Extract the (x, y) coordinate from the center of the cell holding the provided text.  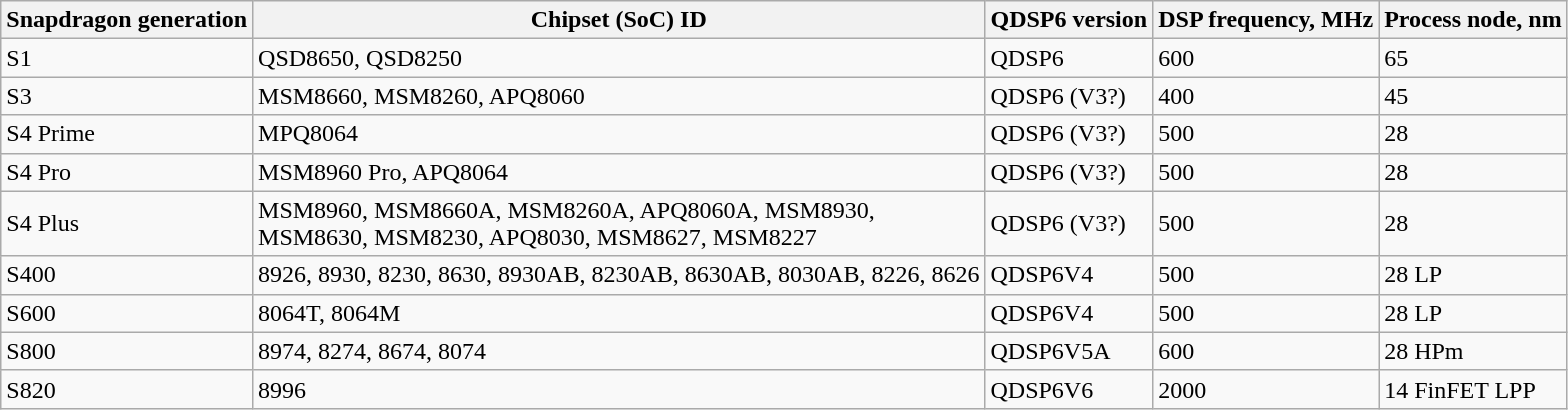
Chipset (SoC) ID (619, 20)
28 HPm (1474, 351)
8996 (619, 389)
S4 Plus (127, 224)
8926, 8930, 8230, 8630, 8930AB, 8230AB, 8630AB, 8030AB, 8226, 8626 (619, 275)
S4 Prime (127, 134)
S400 (127, 275)
S600 (127, 313)
45 (1474, 96)
QDSP6 version (1069, 20)
Process node, nm (1474, 20)
S800 (127, 351)
2000 (1266, 389)
MSM8960 Pro, APQ8064 (619, 172)
QSD8650, QSD8250 (619, 58)
400 (1266, 96)
65 (1474, 58)
14 FinFET LPP (1474, 389)
S1 (127, 58)
QDSP6V6 (1069, 389)
MSM8660, MSM8260, APQ8060 (619, 96)
DSP frequency, MHz (1266, 20)
S4 Pro (127, 172)
S3 (127, 96)
QDSP6V5A (1069, 351)
QDSP6 (1069, 58)
Snapdragon generation (127, 20)
S820 (127, 389)
MPQ8064 (619, 134)
8064T, 8064M (619, 313)
MSM8960, MSM8660A, MSM8260A, APQ8060A, MSM8930, MSM8630, MSM8230, APQ8030, MSM8627, MSM8227 (619, 224)
8974, 8274, 8674, 8074 (619, 351)
